From the cell containing the given text, extract its center point as [X, Y] coordinate. 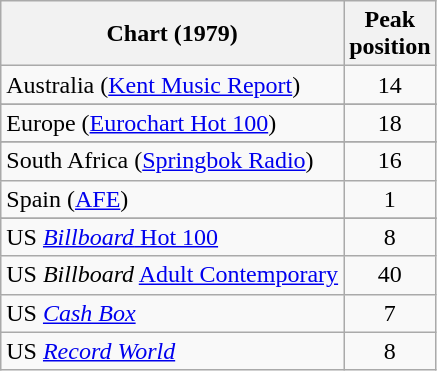
40 [390, 275]
US Billboard Adult Contemporary [172, 275]
16 [390, 161]
US Billboard Hot 100 [172, 237]
1 [390, 199]
South Africa (Springbok Radio) [172, 161]
18 [390, 123]
7 [390, 313]
Peakposition [390, 34]
Europe (Eurochart Hot 100) [172, 123]
14 [390, 85]
US Record World [172, 351]
US Cash Box [172, 313]
Spain (AFE) [172, 199]
Chart (1979) [172, 34]
Australia (Kent Music Report) [172, 85]
